Search for the cell housing the specified text and yield its [x, y] center coordinate. 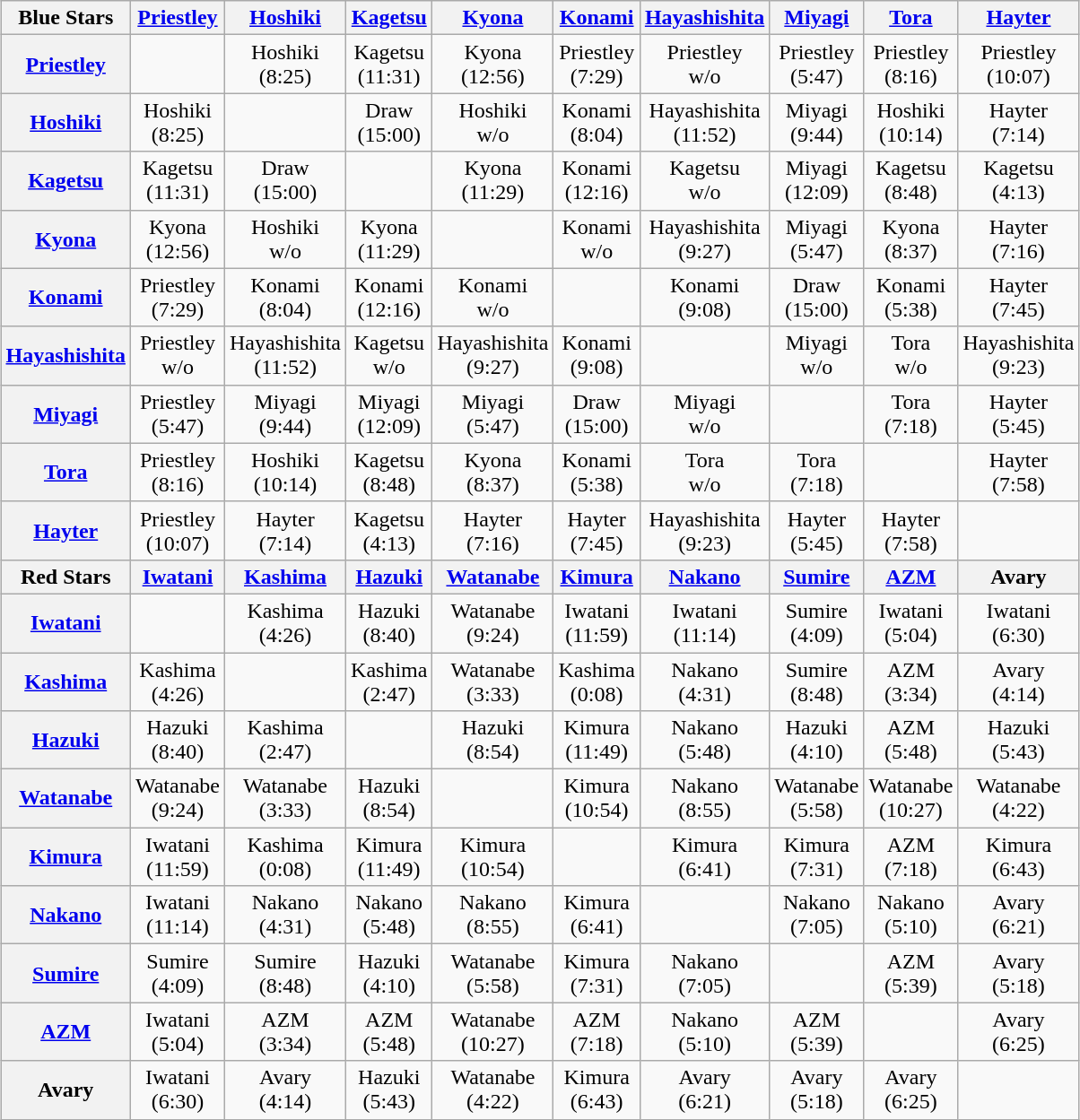
Blue Stars [65, 18]
Red Stars [65, 577]
